Scan for the cell matching the given text and deliver its (x, y) coordinate at center. 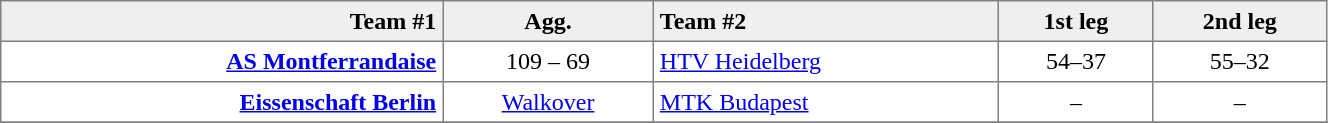
2nd leg (1240, 21)
55–32 (1240, 61)
1st leg (1076, 21)
Walkover (548, 102)
MTK Budapest (826, 102)
Eissenschaft Berlin (222, 102)
Agg. (548, 21)
Team #2 (826, 21)
109 – 69 (548, 61)
Team #1 (222, 21)
HTV Heidelberg (826, 61)
54–37 (1076, 61)
AS Montferrandaise (222, 61)
